Determine the [X, Y] coordinate at the center of the cell enclosing the given text.  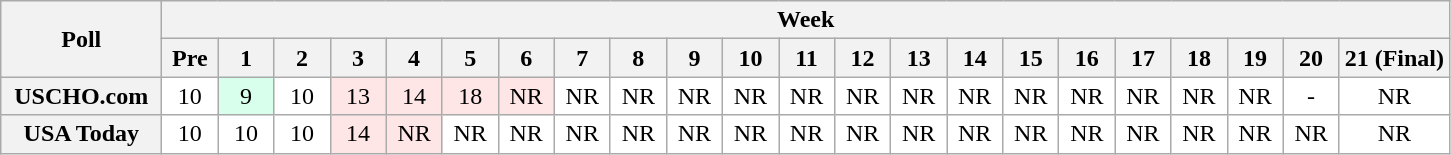
Week [806, 20]
4 [414, 58]
- [1311, 96]
11 [806, 58]
20 [1311, 58]
3 [358, 58]
12 [863, 58]
6 [526, 58]
5 [470, 58]
USA Today [82, 134]
8 [638, 58]
2 [302, 58]
15 [1031, 58]
Poll [82, 39]
7 [582, 58]
16 [1087, 58]
21 (Final) [1394, 58]
19 [1255, 58]
17 [1143, 58]
1 [246, 58]
Pre [190, 58]
USCHO.com [82, 96]
